For the text-containing cell, return its midpoint in [x, y] coordinate format. 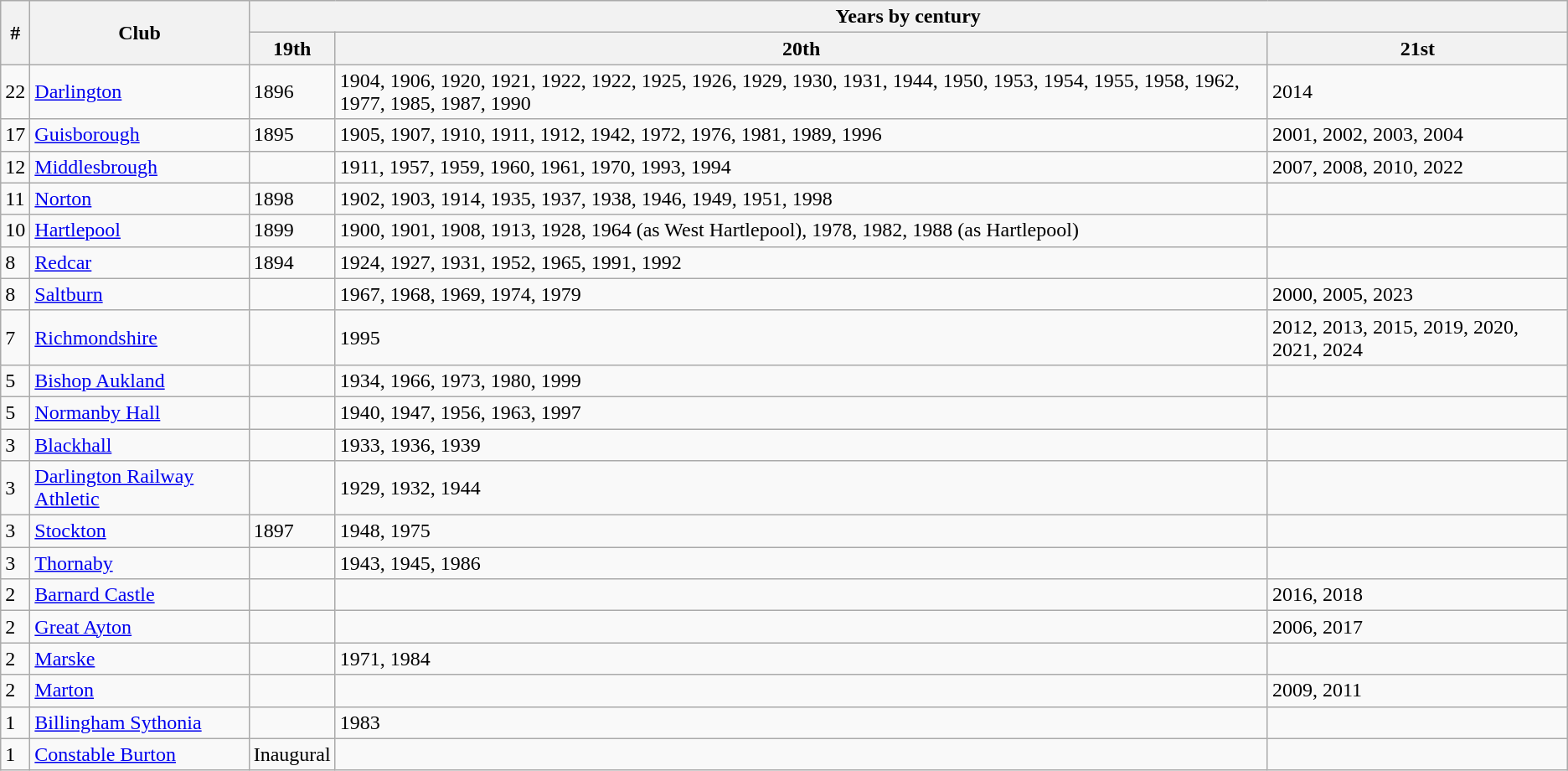
1971, 1984 [801, 659]
1940, 1947, 1956, 1963, 1997 [801, 412]
Norton [139, 199]
Marton [139, 691]
2014 [1417, 92]
Thornaby [139, 563]
Great Ayton [139, 627]
Years by century [908, 17]
1933, 1936, 1939 [801, 445]
Constable Burton [139, 754]
20th [801, 49]
1911, 1957, 1959, 1960, 1961, 1970, 1993, 1994 [801, 167]
1967, 1968, 1969, 1974, 1979 [801, 294]
Middlesbrough [139, 167]
Billingham Sythonia [139, 722]
1896 [291, 92]
1948, 1975 [801, 531]
Darlington Railway Athletic [139, 488]
21st [1417, 49]
Redcar [139, 262]
7 [15, 337]
22 [15, 92]
Normanby Hall [139, 412]
1895 [291, 135]
Guisborough [139, 135]
1897 [291, 531]
11 [15, 199]
1898 [291, 199]
Saltburn [139, 294]
1904, 1906, 1920, 1921, 1922, 1922, 1925, 1926, 1929, 1930, 1931, 1944, 1950, 1953, 1954, 1955, 1958, 1962, 1977, 1985, 1987, 1990 [801, 92]
Richmondshire [139, 337]
1894 [291, 262]
Club [139, 33]
19th [291, 49]
Darlington [139, 92]
2007, 2008, 2010, 2022 [1417, 167]
Inaugural [291, 754]
10 [15, 230]
1943, 1945, 1986 [801, 563]
1934, 1966, 1973, 1980, 1999 [801, 380]
Hartlepool [139, 230]
1983 [801, 722]
17 [15, 135]
1905, 1907, 1910, 1911, 1912, 1942, 1972, 1976, 1981, 1989, 1996 [801, 135]
1995 [801, 337]
1929, 1932, 1944 [801, 488]
1899 [291, 230]
2009, 2011 [1417, 691]
Barnard Castle [139, 595]
Bishop Aukland [139, 380]
2016, 2018 [1417, 595]
Blackhall [139, 445]
1900, 1901, 1908, 1913, 1928, 1964 (as West Hartlepool), 1978, 1982, 1988 (as Hartlepool) [801, 230]
2012, 2013, 2015, 2019, 2020, 2021, 2024 [1417, 337]
2006, 2017 [1417, 627]
1924, 1927, 1931, 1952, 1965, 1991, 1992 [801, 262]
12 [15, 167]
2000, 2005, 2023 [1417, 294]
Stockton [139, 531]
1902, 1903, 1914, 1935, 1937, 1938, 1946, 1949, 1951, 1998 [801, 199]
# [15, 33]
Marske [139, 659]
2001, 2002, 2003, 2004 [1417, 135]
